Search for the cell housing the specified text and yield its (x, y) center coordinate. 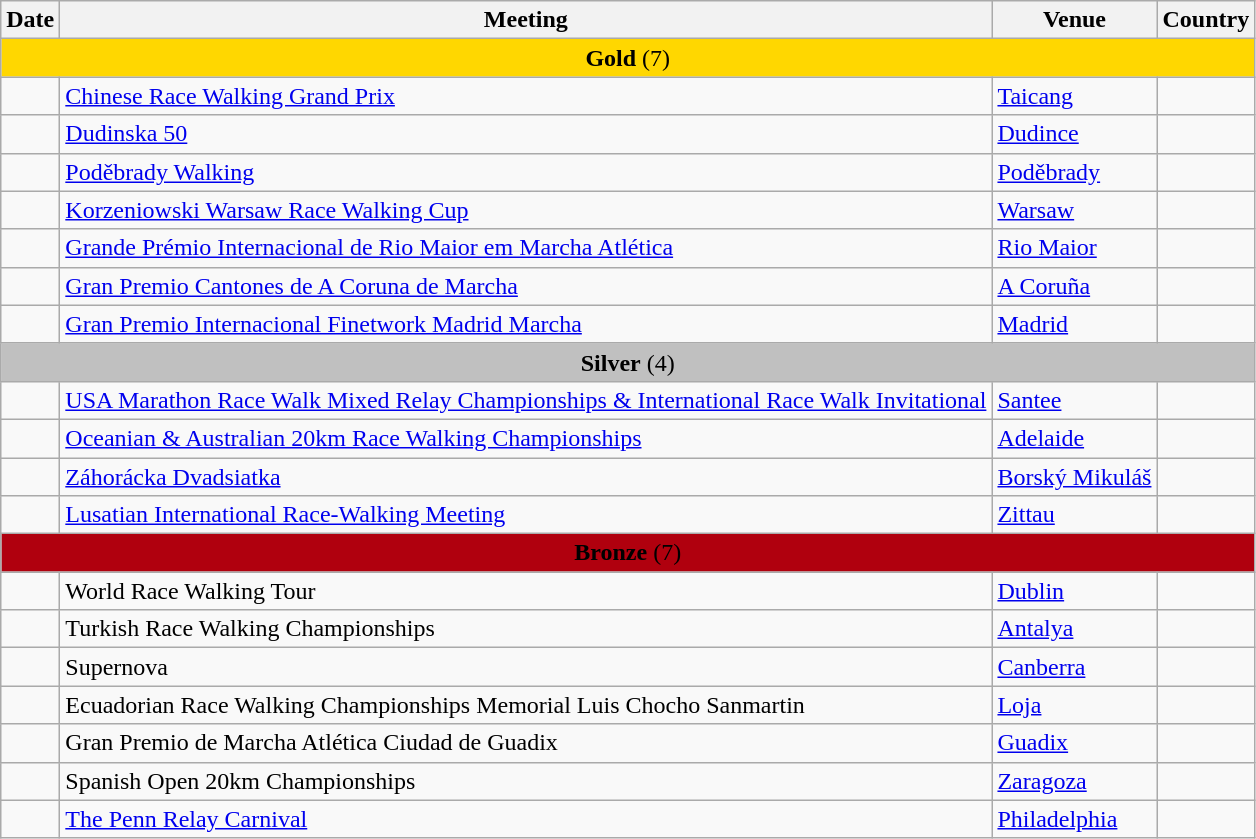
Guadix (1074, 743)
USA Marathon Race Walk Mixed Relay Championships & International Race Walk Invitational (526, 400)
Silver (4) (628, 362)
Dudince (1074, 134)
Country (1206, 20)
The Penn Relay Carnival (526, 819)
Dudinska 50 (526, 134)
Poděbrady (1074, 172)
Gran Premio Cantones de A Coruna de Marcha (526, 286)
Madrid (1074, 324)
Bronze (7) (628, 553)
Santee (1074, 400)
Date (30, 20)
Borský Mikuláš (1074, 477)
Antalya (1074, 629)
Korzeniowski Warsaw Race Walking Cup (526, 210)
Gran Premio Internacional Finetwork Madrid Marcha (526, 324)
Turkish Race Walking Championships (526, 629)
Zittau (1074, 515)
World Race Walking Tour (526, 591)
Taicang (1074, 96)
Zaragoza (1074, 781)
Philadelphia (1074, 819)
Lusatian International Race-Walking Meeting (526, 515)
Loja (1074, 705)
Supernova (526, 667)
Spanish Open 20km Championships (526, 781)
Chinese Race Walking Grand Prix (526, 96)
Meeting (526, 20)
Záhorácka Dvadsiatka (526, 477)
A Coruña (1074, 286)
Oceanian & Australian 20km Race Walking Championships (526, 438)
Rio Maior (1074, 248)
Ecuadorian Race Walking Championships Memorial Luis Chocho Sanmartin (526, 705)
Grande Prémio Internacional de Rio Maior em Marcha Atlética (526, 248)
Dublin (1074, 591)
Venue (1074, 20)
Poděbrady Walking (526, 172)
Canberra (1074, 667)
Gran Premio de Marcha Atlética Ciudad de Guadix (526, 743)
Warsaw (1074, 210)
Gold (7) (628, 58)
Adelaide (1074, 438)
